Identify which cell holds the provided text, then report its [X, Y] central coordinate. 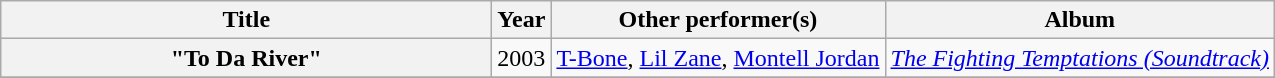
Other performer(s) [718, 20]
T-Bone, Lil Zane, Montell Jordan [718, 58]
2003 [522, 58]
The Fighting Temptations (Soundtrack) [1080, 58]
Year [522, 20]
Title [246, 20]
"To Da River" [246, 58]
Album [1080, 20]
